Provide the (X, Y) coordinate of the cell's center where the given text is located.  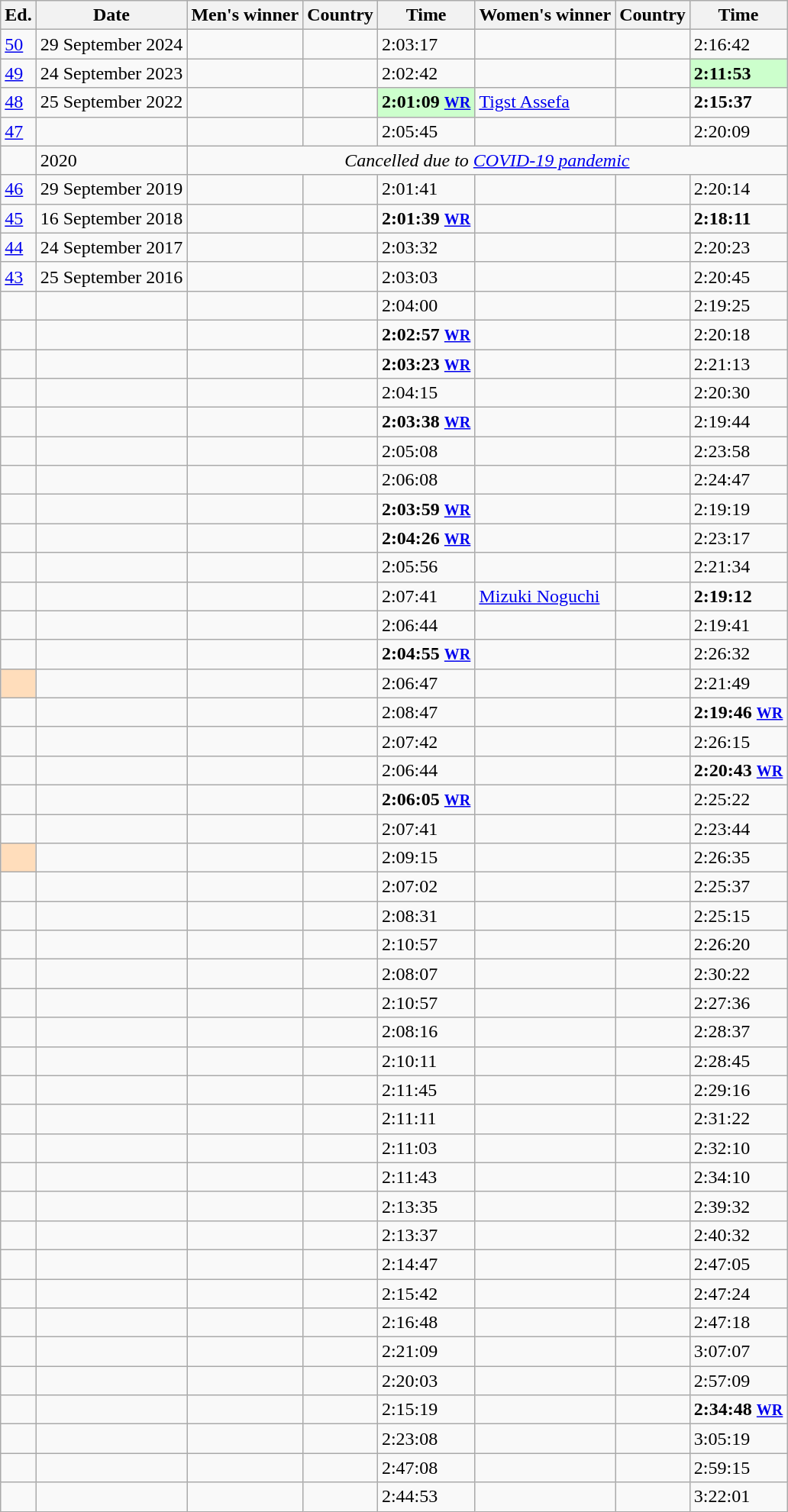
2:11:11 (426, 1119)
2:03:38 WR (426, 422)
2:19:44 (738, 422)
2:21:34 (738, 567)
2:20:23 (738, 247)
2:20:43 WR (738, 770)
2:59:15 (738, 1468)
2:32:10 (738, 1148)
2:07:02 (426, 887)
Women's winner (545, 15)
2:08:31 (426, 916)
2:11:45 (426, 1090)
2:27:36 (738, 1003)
2:20:45 (738, 276)
Cancelled due to COVID-19 pandemic (487, 160)
25 September 2016 (111, 276)
2:28:37 (738, 1032)
2:16:48 (426, 1323)
2:25:37 (738, 887)
2:19:46 WR (738, 712)
49 (18, 73)
2:05:56 (426, 567)
2:23:17 (738, 538)
2:13:37 (426, 1235)
2:11:43 (426, 1177)
2:20:09 (738, 131)
50 (18, 44)
2:06:05 WR (426, 799)
2:26:35 (738, 858)
2:39:32 (738, 1206)
2:34:10 (738, 1177)
29 September 2024 (111, 44)
3:05:19 (738, 1439)
2:34:48 WR (738, 1410)
46 (18, 189)
2:01:09 WR (426, 102)
2:24:47 (738, 480)
2:04:00 (426, 305)
2:19:41 (738, 625)
25 September 2022 (111, 102)
2020 (111, 160)
2:25:22 (738, 799)
2:01:39 WR (426, 218)
2:05:08 (426, 451)
2:30:22 (738, 974)
2:40:32 (738, 1235)
2:25:15 (738, 916)
2:06:08 (426, 480)
2:15:42 (426, 1294)
2:15:37 (738, 102)
2:03:23 WR (426, 364)
2:18:11 (738, 218)
2:13:35 (426, 1206)
2:04:15 (426, 393)
2:10:11 (426, 1061)
16 September 2018 (111, 218)
43 (18, 276)
2:05:45 (426, 131)
2:44:53 (426, 1497)
2:23:08 (426, 1439)
2:23:44 (738, 828)
2:20:14 (738, 189)
2:20:18 (738, 334)
2:04:26 WR (426, 538)
2:07:42 (426, 741)
2:47:05 (738, 1264)
2:01:41 (426, 189)
2:15:19 (426, 1410)
44 (18, 247)
2:14:47 (426, 1264)
2:16:42 (738, 44)
2:57:09 (738, 1381)
Mizuki Noguchi (545, 596)
2:04:55 WR (426, 654)
2:06:47 (426, 683)
Men's winner (245, 15)
3:07:07 (738, 1352)
2:47:18 (738, 1323)
24 September 2017 (111, 247)
2:21:49 (738, 683)
2:08:07 (426, 974)
2:23:58 (738, 451)
2:47:08 (426, 1468)
2:03:17 (426, 44)
2:19:12 (738, 596)
2:26:32 (738, 654)
2:02:57 WR (426, 334)
2:11:53 (738, 73)
2:19:19 (738, 509)
Ed. (18, 15)
2:03:59 WR (426, 509)
2:20:30 (738, 393)
3:22:01 (738, 1497)
2:26:15 (738, 741)
45 (18, 218)
2:26:20 (738, 945)
2:19:25 (738, 305)
Tigst Assefa (545, 102)
Date (111, 15)
2:08:47 (426, 712)
2:11:03 (426, 1148)
2:28:45 (738, 1061)
2:47:24 (738, 1294)
24 September 2023 (111, 73)
2:31:22 (738, 1119)
47 (18, 131)
29 September 2019 (111, 189)
2:20:03 (426, 1381)
48 (18, 102)
2:03:03 (426, 276)
2:21:09 (426, 1352)
2:21:13 (738, 364)
2:29:16 (738, 1090)
2:03:32 (426, 247)
2:02:42 (426, 73)
2:09:15 (426, 858)
2:08:16 (426, 1032)
